Return (x, y) of the center of cell containing provided text 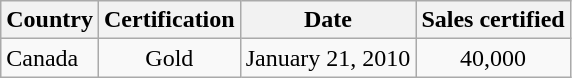
Country (50, 20)
Sales certified (493, 20)
40,000 (493, 58)
January 21, 2010 (328, 58)
Date (328, 20)
Certification (169, 20)
Canada (50, 58)
Gold (169, 58)
